Scan for the cell matching the given text and deliver its (x, y) coordinate at center. 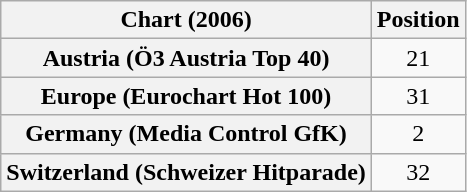
31 (418, 96)
Position (418, 20)
Switzerland (Schweizer Hitparade) (186, 172)
Chart (2006) (186, 20)
Europe (Eurochart Hot 100) (186, 96)
Austria (Ö3 Austria Top 40) (186, 58)
Germany (Media Control GfK) (186, 134)
2 (418, 134)
21 (418, 58)
32 (418, 172)
